Scan for the cell matching the given text and deliver its (X, Y) coordinate at center. 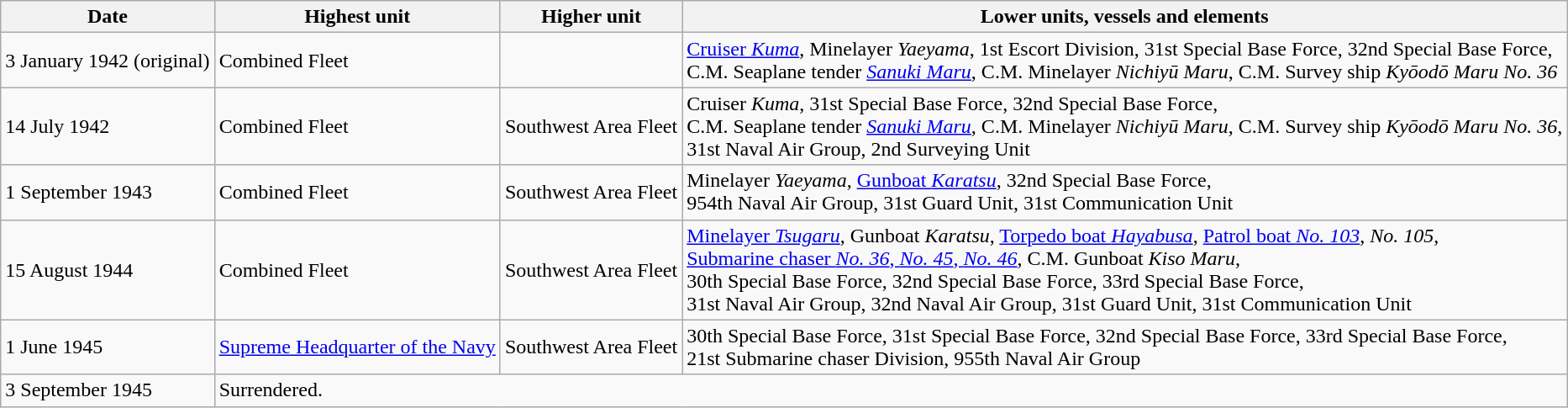
Supreme Headquarter of the Navy (357, 347)
Surrendered. (891, 390)
1 September 1943 (108, 192)
Highest unit (357, 17)
Date (108, 17)
14 July 1942 (108, 126)
3 January 1942 (original) (108, 61)
Lower units, vessels and elements (1124, 17)
Minelayer Yaeyama, Gunboat Karatsu, 32nd Special Base Force,954th Naval Air Group, 31st Guard Unit, 31st Communication Unit (1124, 192)
1 June 1945 (108, 347)
15 August 1944 (108, 269)
3 September 1945 (108, 390)
Higher unit (591, 17)
